Capture the cell that displays the provided text and extract its (x, y) central coordinate. 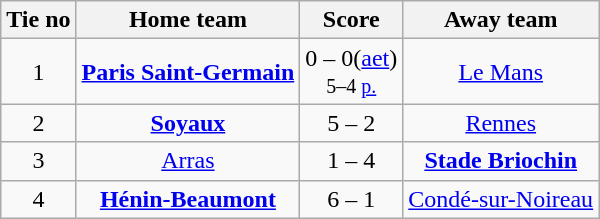
Arras (188, 161)
6 – 1 (352, 199)
Home team (188, 20)
3 (38, 161)
Condé-sur-Noireau (501, 199)
Paris Saint-Germain (188, 72)
2 (38, 123)
1 (38, 72)
Hénin-Beaumont (188, 199)
0 – 0(aet)5–4 p. (352, 72)
Stade Briochin (501, 161)
1 – 4 (352, 161)
Score (352, 20)
Rennes (501, 123)
5 – 2 (352, 123)
Away team (501, 20)
Soyaux (188, 123)
Le Mans (501, 72)
4 (38, 199)
Tie no (38, 20)
